Pinpoint the cell where the given text exists, returning its [X, Y] midpoint coordinate. 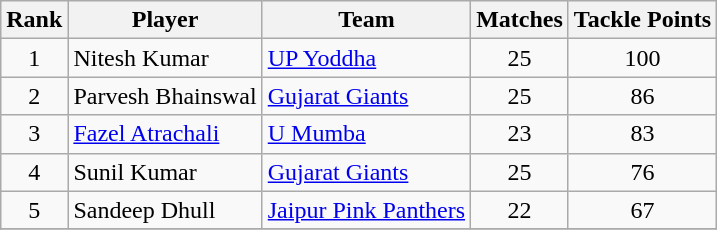
Parvesh Bhainswal [165, 96]
Nitesh Kumar [165, 58]
23 [520, 134]
22 [520, 210]
100 [642, 58]
76 [642, 172]
Tackle Points [642, 20]
4 [34, 172]
Team [366, 20]
Matches [520, 20]
Rank [34, 20]
67 [642, 210]
2 [34, 96]
U Mumba [366, 134]
1 [34, 58]
Player [165, 20]
5 [34, 210]
86 [642, 96]
Jaipur Pink Panthers [366, 210]
Fazel Atrachali [165, 134]
UP Yoddha [366, 58]
3 [34, 134]
Sunil Kumar [165, 172]
Sandeep Dhull [165, 210]
83 [642, 134]
